From the cell containing the given text, extract its center point as (x, y) coordinate. 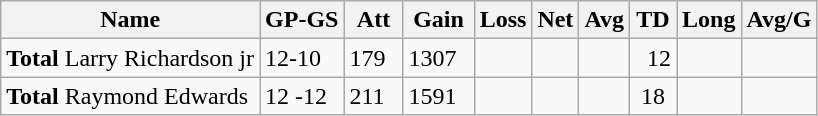
12-10 (302, 58)
Avg/G (779, 20)
Loss (503, 20)
Att (374, 20)
Name (130, 20)
Total Raymond Edwards (130, 96)
1591 (438, 96)
Gain (438, 20)
Total Larry Richardson jr (130, 58)
Avg (604, 20)
Net (556, 20)
GP-GS (302, 20)
Long (709, 20)
18 (654, 96)
12 -12 (302, 96)
TD (654, 20)
12 (654, 58)
211 (374, 96)
179 (374, 58)
1307 (438, 58)
